From the cell containing the given text, extract its center point as [x, y] coordinate. 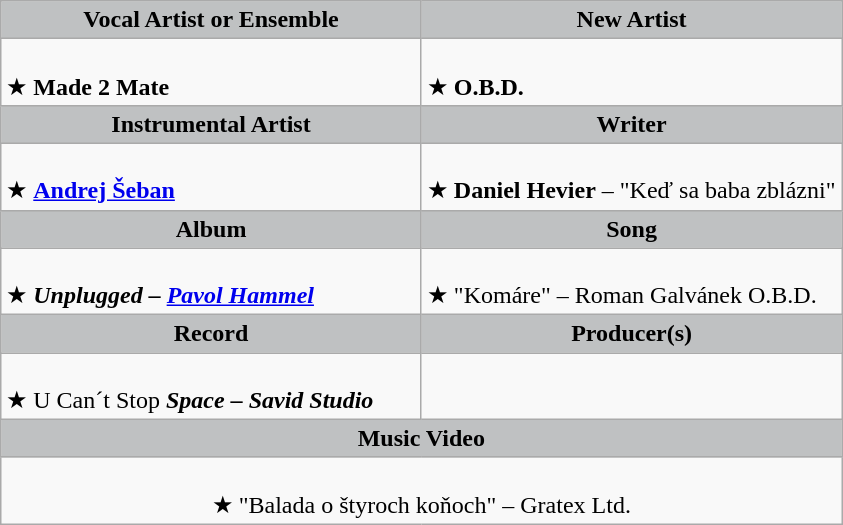
Music Video [422, 438]
★ U Can´t Stop Space – Savid Studio [212, 386]
★ Unplugged – Pavol Hammel [212, 282]
Writer [632, 124]
Instrumental Artist [212, 124]
New Artist [632, 20]
★ Andrej Šeban [212, 176]
★ O.B.D. [632, 72]
Record [212, 334]
Producer(s) [632, 334]
Song [632, 229]
★ "Komáre" – Roman Galvánek O.B.D. [632, 282]
Vocal Artist or Ensemble [212, 20]
Album [212, 229]
★ Made 2 Mate [212, 72]
★ Daniel Hevier – "Keď sa baba zblázni" [632, 176]
★ "Balada o štyroch koňoch" – Gratex Ltd. [422, 490]
